From the cell containing the given text, extract its center point as (x, y) coordinate. 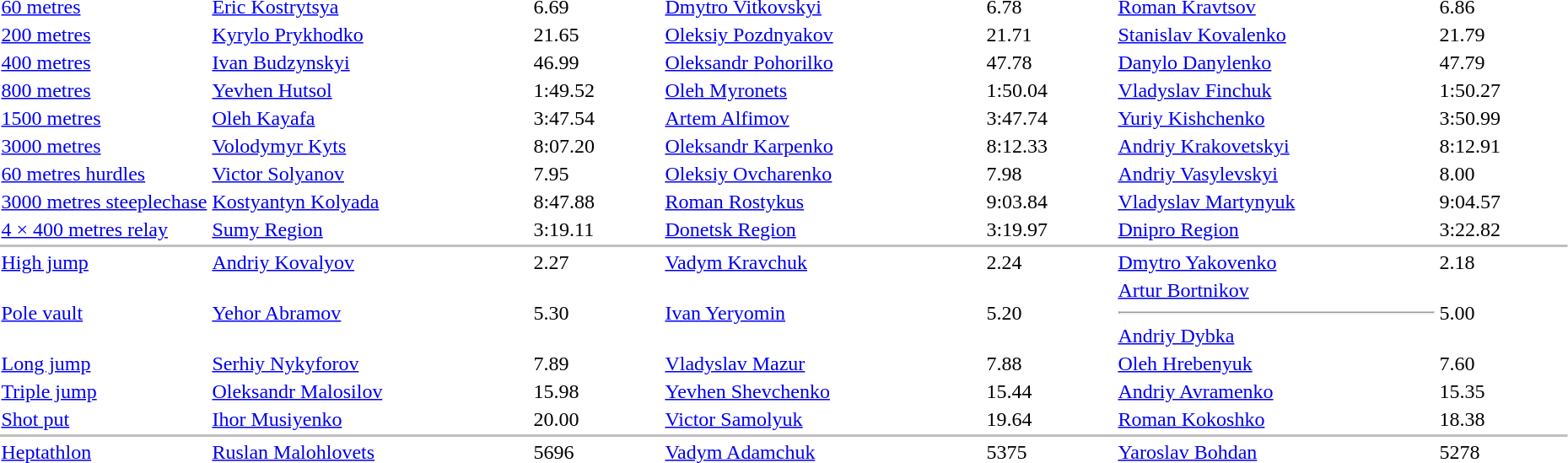
1500 metres (105, 118)
800 metres (105, 90)
High jump (105, 262)
Artur BortnikovAndriy Dybka (1276, 313)
Pole vault (105, 313)
5.30 (597, 313)
21.79 (1503, 35)
Vladyslav Martynyuk (1276, 202)
7.88 (1049, 363)
7.60 (1503, 363)
21.65 (597, 35)
20.00 (597, 419)
400 metres (105, 62)
46.99 (597, 62)
Andriy Krakovetskyi (1276, 146)
Victor Samolyuk (823, 419)
Yehor Abramov (370, 313)
Oleh Kayafa (370, 118)
7.98 (1049, 174)
3:50.99 (1503, 118)
8:12.91 (1503, 146)
Oleh Myronets (823, 90)
9:03.84 (1049, 202)
Oleksandr Karpenko (823, 146)
Roman Kokoshko (1276, 419)
Stanislav Kovalenko (1276, 35)
Ihor Musiyenko (370, 419)
3000 metres steeplechase (105, 202)
Andriy Kovalyov (370, 262)
3000 metres (105, 146)
Oleksiy Pozdnyakov (823, 35)
Volodymyr Kyts (370, 146)
5.00 (1503, 313)
Ivan Yeryomin (823, 313)
8.00 (1503, 174)
1:49.52 (597, 90)
Sumy Region (370, 229)
5.20 (1049, 313)
Oleh Hrebenyuk (1276, 363)
2.18 (1503, 262)
Oleksiy Ovcharenko (823, 174)
Danylo Danylenko (1276, 62)
Kostyantyn Kolyada (370, 202)
3:19.11 (597, 229)
60 metres hurdles (105, 174)
Dnipro Region (1276, 229)
8:47.88 (597, 202)
18.38 (1503, 419)
Yevhen Shevchenko (823, 391)
2.27 (597, 262)
Andriy Vasylevskyi (1276, 174)
15.98 (597, 391)
Triple jump (105, 391)
Serhiy Nykyforov (370, 363)
Oleksandr Malosilov (370, 391)
Andriy Avramenko (1276, 391)
200 metres (105, 35)
8:07.20 (597, 146)
4 × 400 metres relay (105, 229)
Victor Solyanov (370, 174)
Vladyslav Mazur (823, 363)
1:50.27 (1503, 90)
2.24 (1049, 262)
Yevhen Hutsol (370, 90)
Long jump (105, 363)
Donetsk Region (823, 229)
Oleksandr Pohorilko (823, 62)
Vladyslav Finchuk (1276, 90)
1:50.04 (1049, 90)
Artem Alfimov (823, 118)
Yuriy Kishchenko (1276, 118)
Vadym Kravchuk (823, 262)
Kyrylo Prykhodko (370, 35)
3:22.82 (1503, 229)
Shot put (105, 419)
15.44 (1049, 391)
8:12.33 (1049, 146)
Roman Rostykus (823, 202)
47.78 (1049, 62)
3:47.74 (1049, 118)
Dmytro Yakovenko (1276, 262)
7.95 (597, 174)
Ivan Budzynskyi (370, 62)
9:04.57 (1503, 202)
3:19.97 (1049, 229)
47.79 (1503, 62)
3:47.54 (597, 118)
15.35 (1503, 391)
7.89 (597, 363)
19.64 (1049, 419)
21.71 (1049, 35)
